Capture the cell that displays the provided text and extract its [x, y] central coordinate. 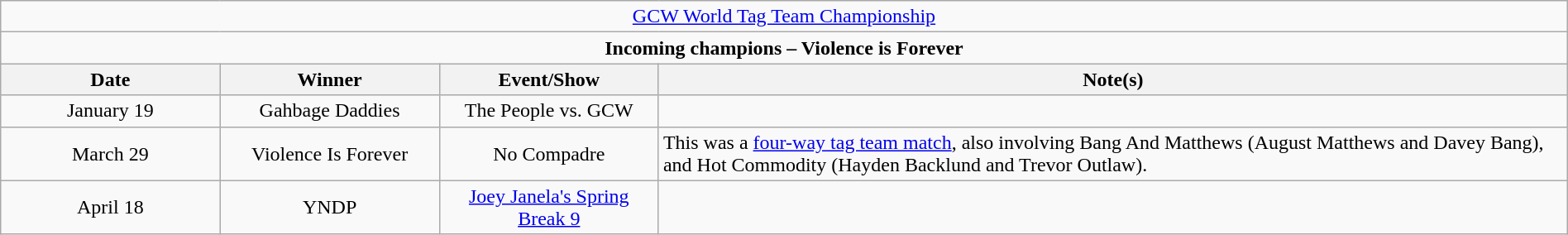
No Compadre [549, 154]
Incoming champions – Violence is Forever [784, 48]
Joey Janela's Spring Break 9 [549, 207]
Gahbage Daddies [329, 111]
March 29 [111, 154]
The People vs. GCW [549, 111]
GCW World Tag Team Championship [784, 17]
April 18 [111, 207]
YNDP [329, 207]
Date [111, 79]
Note(s) [1113, 79]
Violence Is Forever [329, 154]
January 19 [111, 111]
Event/Show [549, 79]
Winner [329, 79]
